Return [X, Y] of the center of cell containing provided text 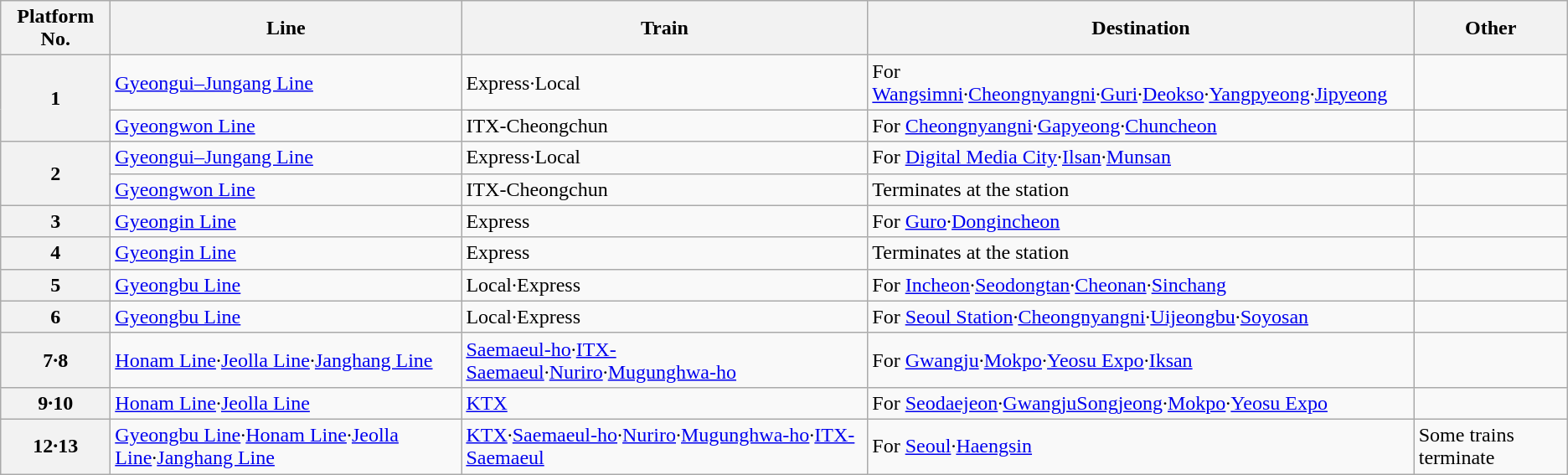
Train [665, 28]
For Cheongnyangni·Gapyeong·Chuncheon [1141, 126]
For Guro·Dongincheon [1141, 221]
Destination [1141, 28]
Gyeongbu Line·Honam Line·Jeolla Line·Janghang Line [286, 446]
Saemaeul-ho·ITX-Saemaeul·Nuriro·Mugunghwa-ho [665, 360]
9·10 [55, 403]
For Seoul·Haengsin [1141, 446]
1 [55, 99]
Line [286, 28]
7·8 [55, 360]
For Incheon·Seodongtan·Cheonan·Sinchang [1141, 285]
For Gwangju·Mokpo·Yeosu Expo·Iksan [1141, 360]
5 [55, 285]
For Wangsimni·Cheongnyangni·Guri·Deokso·Yangpyeong·Jipyeong [1141, 82]
KTX·Saemaeul-ho·Nuriro·Mugunghwa-ho·ITX-Saemaeul [665, 446]
KTX [665, 403]
4 [55, 253]
3 [55, 221]
12·13 [55, 446]
6 [55, 317]
Honam Line·Jeolla Line·Janghang Line [286, 360]
Platform No. [55, 28]
For Digital Media City·Ilsan·Munsan [1141, 157]
2 [55, 173]
Honam Line·Jeolla Line [286, 403]
For Seoul Station·Cheongnyangni·Uijeongbu·Soyosan [1141, 317]
Other [1491, 28]
For Seodaejeon·GwangjuSongjeong·Mokpo·Yeosu Expo [1141, 403]
Some trains terminate [1491, 446]
